Return [X, Y] of the center of cell containing provided text 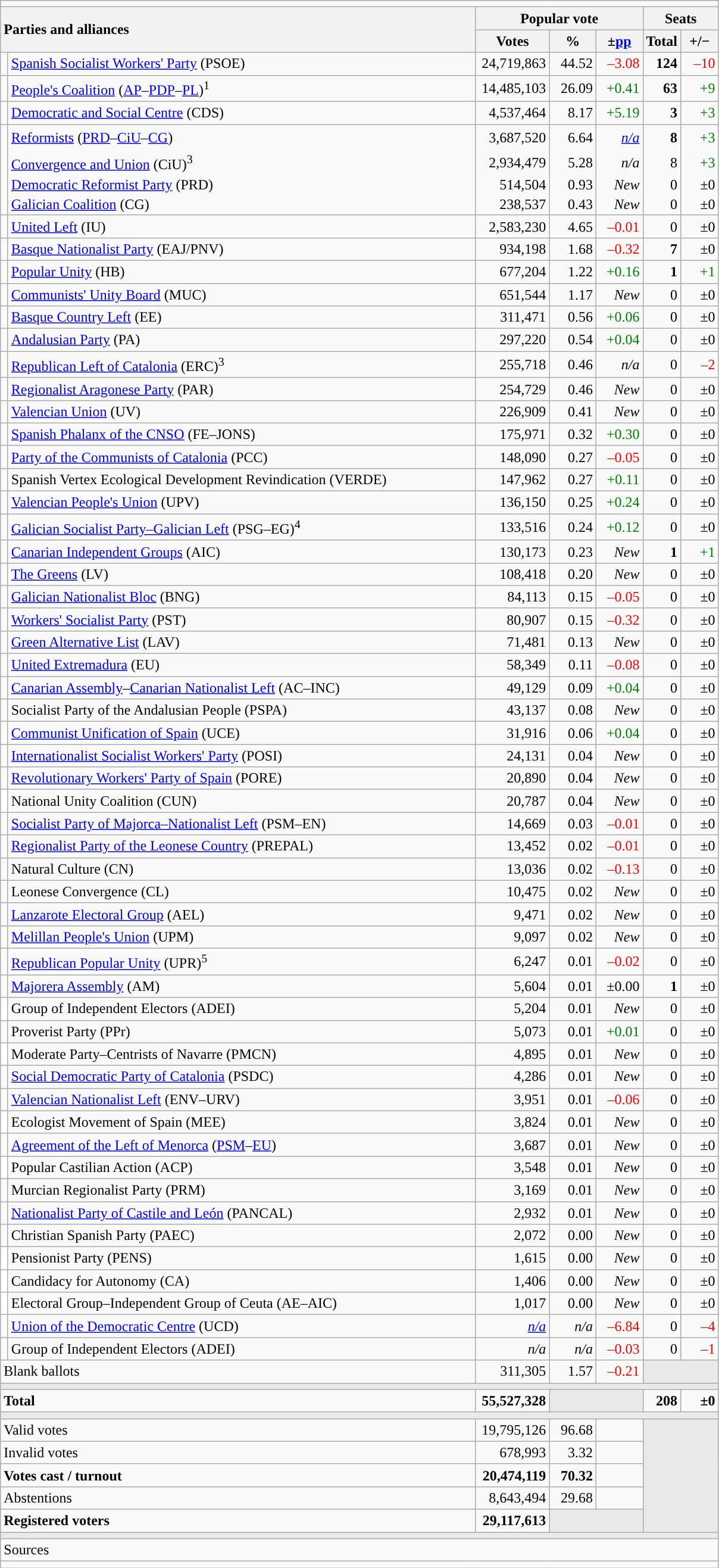
84,113 [512, 597]
–3.08 [619, 64]
3,687,520 [512, 137]
Valencian People's Union (UPV) [242, 503]
United Left (IU) [242, 226]
20,890 [512, 778]
514,504 [512, 185]
+9 [700, 88]
148,090 [512, 457]
14,485,103 [512, 88]
0.23 [573, 551]
13,452 [512, 846]
Andalusian Party (PA) [242, 340]
1.17 [573, 295]
–2 [700, 364]
–0.03 [619, 1349]
+0.24 [619, 503]
10,475 [512, 891]
Popular vote [559, 18]
0.41 [573, 412]
+0.11 [619, 480]
5,604 [512, 986]
Basque Country Left (EE) [242, 317]
254,729 [512, 389]
Majorera Assembly (AM) [242, 986]
24,719,863 [512, 64]
Socialist Party of the Andalusian People (PSPA) [242, 710]
+0.41 [619, 88]
63 [662, 88]
55,527,328 [512, 1401]
Republican Left of Catalonia (ERC)3 [242, 364]
238,537 [512, 205]
–0.02 [619, 961]
29.68 [573, 1498]
5,073 [512, 1031]
Pensionist Party (PENS) [242, 1258]
31,916 [512, 733]
–0.08 [619, 665]
+0.16 [619, 272]
4,895 [512, 1054]
226,909 [512, 412]
Convergence and Union (CiU)3 [242, 163]
Democratic Reformist Party (PRD) [242, 185]
29,117,613 [512, 1520]
43,137 [512, 710]
–4 [700, 1326]
136,150 [512, 503]
9,097 [512, 937]
Christian Spanish Party (PAEC) [242, 1236]
0.25 [573, 503]
4,537,464 [512, 113]
–10 [700, 64]
678,993 [512, 1452]
Candidacy for Autonomy (CA) [242, 1281]
Spanish Vertex Ecological Development Revindication (VERDE) [242, 480]
96.68 [573, 1430]
20,474,119 [512, 1475]
0.20 [573, 574]
0.24 [573, 528]
Seats [681, 18]
0.56 [573, 317]
Abstentions [238, 1498]
14,669 [512, 824]
208 [662, 1401]
3,824 [512, 1122]
124 [662, 64]
Green Alternative List (LAV) [242, 642]
4,286 [512, 1077]
The Greens (LV) [242, 574]
±0.00 [619, 986]
Moderate Party–Centrists of Navarre (PMCN) [242, 1054]
651,544 [512, 295]
Agreement of the Left of Menorca (PSM–EU) [242, 1145]
Leonese Convergence (CL) [242, 891]
934,198 [512, 249]
8,643,494 [512, 1498]
Communist Unification of Spain (UCE) [242, 733]
Canarian Assembly–Canarian Nationalist Left (AC–INC) [242, 688]
44.52 [573, 64]
Blank ballots [238, 1371]
8.17 [573, 113]
3,951 [512, 1099]
Regionalist Party of the Leonese Country (PREPAL) [242, 846]
311,471 [512, 317]
24,131 [512, 756]
Registered voters [238, 1520]
–0.06 [619, 1099]
Valencian Nationalist Left (ENV–URV) [242, 1099]
Nationalist Party of Castile and León (PANCAL) [242, 1213]
7 [662, 249]
Galician Coalition (CG) [242, 205]
130,173 [512, 551]
Valid votes [238, 1430]
5,204 [512, 1009]
Internationalist Socialist Workers' Party (POSI) [242, 756]
–0.21 [619, 1371]
People's Coalition (AP–PDP–PL)1 [242, 88]
0.03 [573, 824]
Spanish Socialist Workers' Party (PSOE) [242, 64]
Votes [512, 41]
Workers' Socialist Party (PST) [242, 619]
26.09 [573, 88]
0.54 [573, 340]
1.57 [573, 1371]
Republican Popular Unity (UPR)5 [242, 961]
108,418 [512, 574]
Socialist Party of Majorca–Nationalist Left (PSM–EN) [242, 824]
20,787 [512, 801]
+0.12 [619, 528]
71,481 [512, 642]
–6.84 [619, 1326]
Revolutionary Workers' Party of Spain (PORE) [242, 778]
Votes cast / turnout [238, 1475]
133,516 [512, 528]
1.22 [573, 272]
Spanish Phalanx of the CNSO (FE–JONS) [242, 434]
Sources [359, 1550]
Galician Nationalist Bloc (BNG) [242, 597]
Basque Nationalist Party (EAJ/PNV) [242, 249]
2,934,479 [512, 163]
13,036 [512, 869]
–1 [700, 1349]
Reformists (PRD–CiU–CG) [242, 137]
0.11 [573, 665]
Popular Castilian Action (ACP) [242, 1167]
Popular Unity (HB) [242, 272]
297,220 [512, 340]
+0.30 [619, 434]
–0.13 [619, 869]
Communists' Unity Board (MUC) [242, 295]
% [573, 41]
Social Democratic Party of Catalonia (PSDC) [242, 1077]
0.09 [573, 688]
2,072 [512, 1236]
Valencian Union (UV) [242, 412]
1,017 [512, 1304]
6,247 [512, 961]
255,718 [512, 364]
+0.01 [619, 1031]
Ecologist Movement of Spain (MEE) [242, 1122]
0.06 [573, 733]
0.93 [573, 185]
Natural Culture (CN) [242, 869]
3.32 [573, 1452]
1,615 [512, 1258]
Regionalist Aragonese Party (PAR) [242, 389]
19,795,126 [512, 1430]
0.08 [573, 710]
Murcian Regionalist Party (PRM) [242, 1190]
±pp [619, 41]
58,349 [512, 665]
677,204 [512, 272]
Union of the Democratic Centre (UCD) [242, 1326]
311,305 [512, 1371]
3,169 [512, 1190]
3,687 [512, 1145]
1.68 [573, 249]
National Unity Coalition (CUN) [242, 801]
Democratic and Social Centre (CDS) [242, 113]
Party of the Communists of Catalonia (PCC) [242, 457]
2,583,230 [512, 226]
3,548 [512, 1167]
1,406 [512, 1281]
175,971 [512, 434]
+0.06 [619, 317]
Invalid votes [238, 1452]
+/− [700, 41]
Galician Socialist Party–Galician Left (PSG–EG)4 [242, 528]
Proverist Party (PPr) [242, 1031]
80,907 [512, 619]
+5.19 [619, 113]
Lanzarote Electoral Group (AEL) [242, 914]
United Extremadura (EU) [242, 665]
Parties and alliances [238, 30]
2,932 [512, 1213]
70.32 [573, 1475]
147,962 [512, 480]
Melillan People's Union (UPM) [242, 937]
9,471 [512, 914]
3 [662, 113]
0.13 [573, 642]
49,129 [512, 688]
0.32 [573, 434]
Canarian Independent Groups (AIC) [242, 551]
Electoral Group–Independent Group of Ceuta (AE–AIC) [242, 1304]
5.28 [573, 163]
6.64 [573, 137]
0.43 [573, 205]
4.65 [573, 226]
